For the text-containing cell, return its midpoint in [x, y] coordinate format. 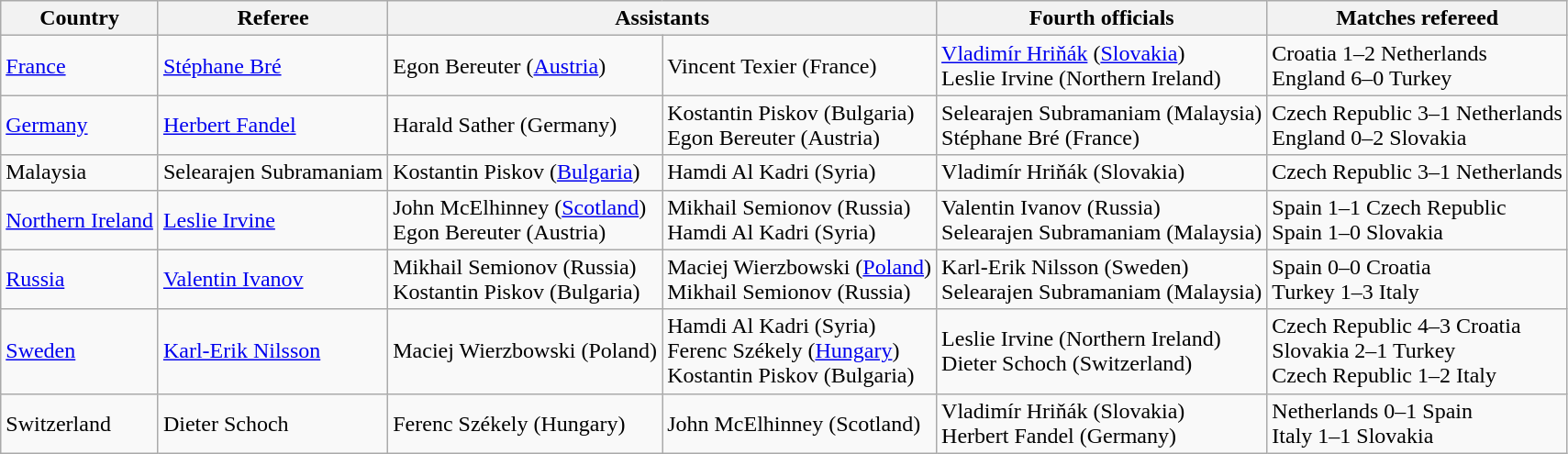
Karl-Erik Nilsson (Sweden)Selearajen Subramaniam (Malaysia) [1102, 279]
Fourth officials [1102, 18]
Selearajen Subramaniam (Malaysia)Stéphane Bré (France) [1102, 125]
Matches refereed [1418, 18]
Stéphane Bré [272, 66]
Vladimír Hriňák (Slovakia)Herbert Fandel (Germany) [1102, 424]
Russia [80, 279]
Croatia 1–2 NetherlandsEngland 6–0 Turkey [1418, 66]
Vladimír Hriňák (Slovakia) [1102, 172]
Spain 0–0 Croatia Turkey 1–3 Italy [1418, 279]
Hamdi Al Kadri (Syria) [800, 172]
Ferenc Székely (Hungary) [525, 424]
Assistants [662, 18]
Vladimír Hriňák (Slovakia)Leslie Irvine (Northern Ireland) [1102, 66]
Selearajen Subramaniam [272, 172]
Herbert Fandel [272, 125]
Czech Republic 3–1 Netherlands [1418, 172]
France [80, 66]
Sweden [80, 351]
Mikhail Semionov (Russia)Kostantin Piskov (Bulgaria) [525, 279]
Dieter Schoch [272, 424]
Egon Bereuter (Austria) [525, 66]
Kostantin Piskov (Bulgaria) [525, 172]
Hamdi Al Kadri (Syria)Ferenc Székely (Hungary)Kostantin Piskov (Bulgaria) [800, 351]
Kostantin Piskov (Bulgaria)Egon Bereuter (Austria) [800, 125]
Leslie Irvine [272, 220]
John McElhinney (Scotland) [800, 424]
Switzerland [80, 424]
Maciej Wierzbowski (Poland) [525, 351]
Karl-Erik Nilsson [272, 351]
Referee [272, 18]
Czech Republic 4–3 CroatiaSlovakia 2–1 TurkeyCzech Republic 1–2 Italy [1418, 351]
Spain 1–1 Czech RepublicSpain 1–0 Slovakia [1418, 220]
Leslie Irvine (Northern Ireland)Dieter Schoch (Switzerland) [1102, 351]
Country [80, 18]
Valentin Ivanov (Russia)Selearajen Subramaniam (Malaysia) [1102, 220]
Malaysia [80, 172]
Germany [80, 125]
Vincent Texier (France) [800, 66]
John McElhinney (Scotland)Egon Bereuter (Austria) [525, 220]
Netherlands 0–1 SpainItaly 1–1 Slovakia [1418, 424]
Valentin Ivanov [272, 279]
Maciej Wierzbowski (Poland)Mikhail Semionov (Russia) [800, 279]
Mikhail Semionov (Russia)Hamdi Al Kadri (Syria) [800, 220]
Harald Sather (Germany) [525, 125]
Czech Republic 3–1 NetherlandsEngland 0–2 Slovakia [1418, 125]
Northern Ireland [80, 220]
